For the text-containing cell, return its midpoint in (X, Y) coordinate format. 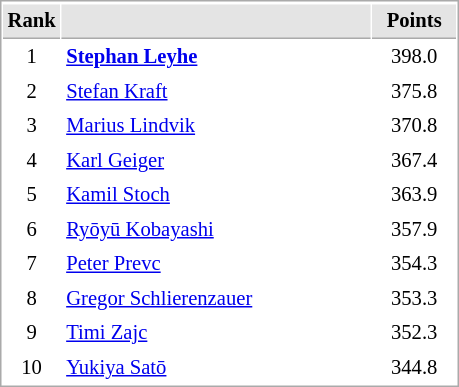
Kamil Stoch (216, 194)
7 (32, 264)
10 (32, 368)
370.8 (414, 126)
363.9 (414, 194)
398.0 (414, 56)
2 (32, 92)
9 (32, 332)
357.9 (414, 230)
1 (32, 56)
Points (414, 21)
3 (32, 126)
367.4 (414, 160)
354.3 (414, 264)
Timi Zajc (216, 332)
Stefan Kraft (216, 92)
344.8 (414, 368)
8 (32, 298)
4 (32, 160)
Gregor Schlierenzauer (216, 298)
6 (32, 230)
Stephan Leyhe (216, 56)
Peter Prevc (216, 264)
Marius Lindvik (216, 126)
Yukiya Satō (216, 368)
5 (32, 194)
353.3 (414, 298)
Karl Geiger (216, 160)
Rank (32, 21)
375.8 (414, 92)
Ryōyū Kobayashi (216, 230)
352.3 (414, 332)
